From the cell containing the given text, extract its center point as [x, y] coordinate. 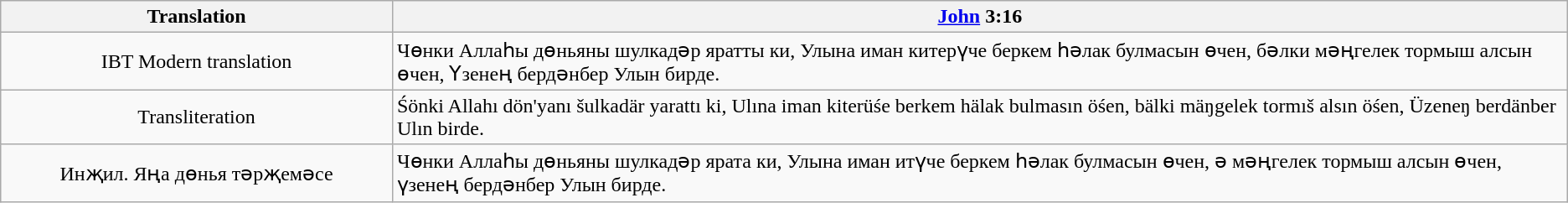
Transliteration [197, 117]
Инҗил. Яңа дөнья тәрҗемәсе [197, 173]
John 3:16 [980, 17]
Чөнки Аллаһы дөньяны шулкадәр ярата ки, Улына иман итүче беркем һәлак булмасын өчен, ә мәңгелек тормыш алсын өчен, үзенең бердәнбер Улын бирде. [980, 173]
IBT Modern translation [197, 61]
Translation [197, 17]
